Identify which cell holds the provided text, then report its (x, y) central coordinate. 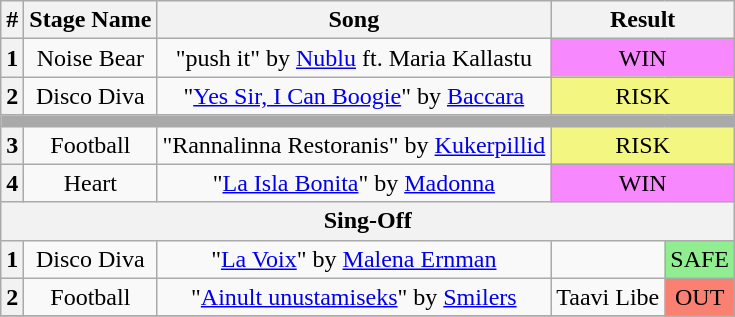
4 (12, 183)
"La Isla Bonita" by Madonna (354, 183)
"La Voix" by Malena Ernman (354, 259)
OUT (700, 297)
"Yes Sir, I Can Boogie" by Baccara (354, 96)
Sing-Off (368, 221)
"Ainult unustamiseks" by Smilers (354, 297)
# (12, 20)
Stage Name (90, 20)
Noise Bear (90, 58)
"Rannalinna Restoranis" by Kukerpillid (354, 145)
Taavi Libe (608, 297)
"push it" by Nublu ft. Maria Kallastu (354, 58)
3 (12, 145)
SAFE (700, 259)
Song (354, 20)
Heart (90, 183)
Result (643, 20)
